From the cell containing the given text, extract its center point as (x, y) coordinate. 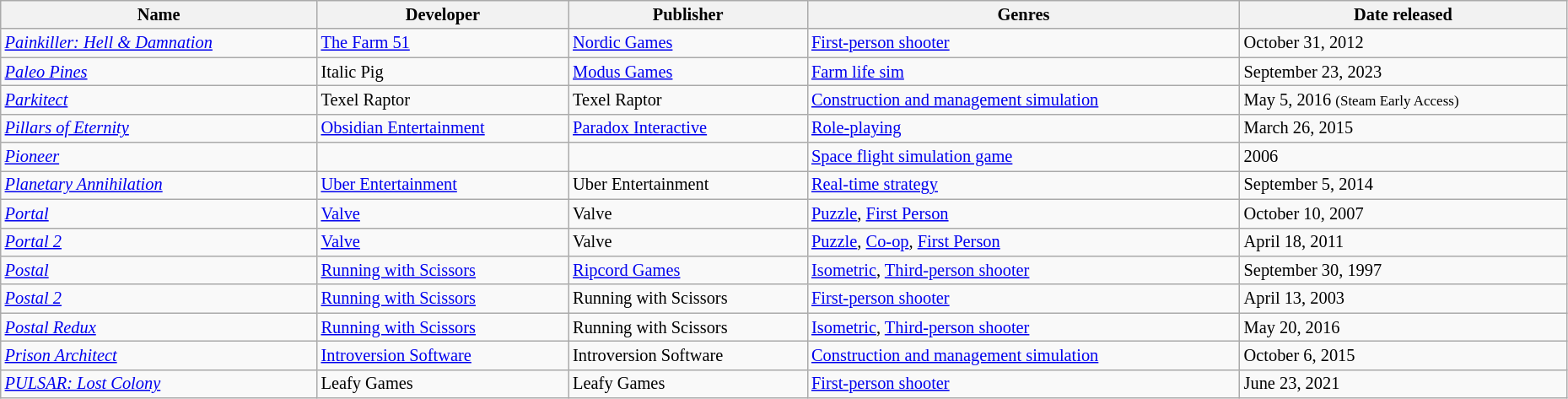
Portal 2 (159, 242)
March 26, 2015 (1404, 128)
Role-playing (1024, 128)
Ripcord Games (688, 270)
Publisher (688, 14)
Pioneer (159, 157)
The Farm 51 (444, 43)
Paleo Pines (159, 72)
October 31, 2012 (1404, 43)
PULSAR: Lost Colony (159, 384)
October 6, 2015 (1404, 355)
September 5, 2014 (1404, 185)
Obsidian Entertainment (444, 128)
Parkitect (159, 100)
Italic Pig (444, 72)
Postal Redux (159, 327)
April 13, 2003 (1404, 299)
Nordic Games (688, 43)
Prison Architect (159, 355)
Planetary Annihilation (159, 185)
September 30, 1997 (1404, 270)
June 23, 2021 (1404, 384)
Space flight simulation game (1024, 157)
Modus Games (688, 72)
Developer (444, 14)
Postal 2 (159, 299)
Genres (1024, 14)
Puzzle, First Person (1024, 213)
May 20, 2016 (1404, 327)
October 10, 2007 (1404, 213)
Painkiller: Hell & Damnation (159, 43)
Portal (159, 213)
Puzzle, Co-op, First Person (1024, 242)
Date released (1404, 14)
2006 (1404, 157)
Real-time strategy (1024, 185)
September 23, 2023 (1404, 72)
May 5, 2016 (Steam Early Access) (1404, 100)
Paradox Interactive (688, 128)
April 18, 2011 (1404, 242)
Postal (159, 270)
Pillars of Eternity (159, 128)
Name (159, 14)
Farm life sim (1024, 72)
